Return [X, Y] of the center of cell containing provided text 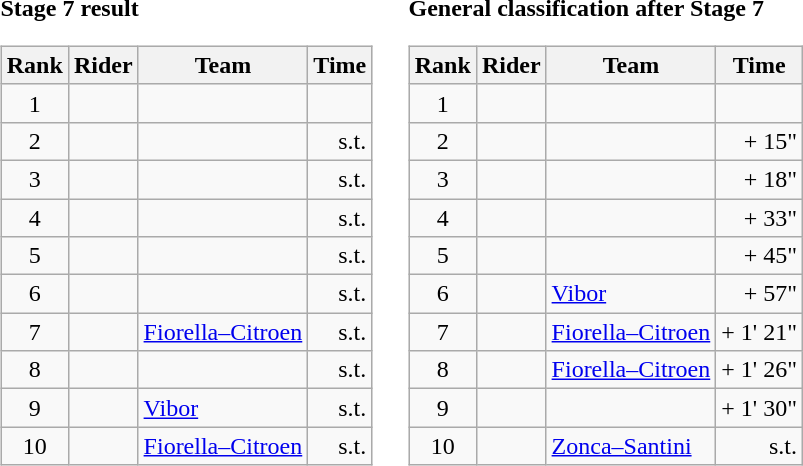
+ 33" [760, 217]
+ 1' 26" [760, 370]
+ 15" [760, 141]
+ 1' 21" [760, 332]
+ 18" [760, 179]
+ 45" [760, 256]
+ 57" [760, 294]
Zonca–Santini [631, 446]
+ 1' 30" [760, 408]
